From the cell containing the given text, extract its center point as (x, y) coordinate. 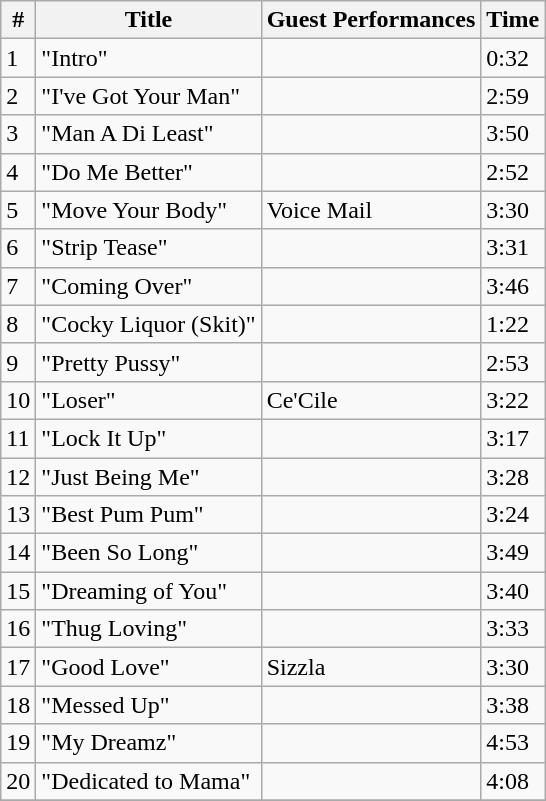
"Pretty Pussy" (148, 362)
"Messed Up" (148, 705)
"I've Got Your Man" (148, 96)
19 (18, 743)
4:08 (513, 781)
Sizzla (371, 667)
"Been So Long" (148, 553)
9 (18, 362)
3:40 (513, 591)
3:38 (513, 705)
"Thug Loving" (148, 629)
3:17 (513, 438)
15 (18, 591)
11 (18, 438)
0:32 (513, 58)
3 (18, 134)
3:24 (513, 515)
4:53 (513, 743)
4 (18, 172)
Guest Performances (371, 20)
"Man A Di Least" (148, 134)
3:31 (513, 248)
Ce'Cile (371, 400)
7 (18, 286)
Voice Mail (371, 210)
2:53 (513, 362)
8 (18, 324)
2 (18, 96)
"Best Pum Pum" (148, 515)
3:28 (513, 477)
"Move Your Body" (148, 210)
"Do Me Better" (148, 172)
17 (18, 667)
Title (148, 20)
10 (18, 400)
"Dedicated to Mama" (148, 781)
6 (18, 248)
"Just Being Me" (148, 477)
3:33 (513, 629)
"Cocky Liquor (Skit)" (148, 324)
3:50 (513, 134)
18 (18, 705)
"Loser" (148, 400)
20 (18, 781)
"Coming Over" (148, 286)
Time (513, 20)
13 (18, 515)
"Dreaming of You" (148, 591)
3:22 (513, 400)
2:52 (513, 172)
5 (18, 210)
1 (18, 58)
2:59 (513, 96)
"Intro" (148, 58)
14 (18, 553)
3:46 (513, 286)
12 (18, 477)
1:22 (513, 324)
"Strip Tease" (148, 248)
3:49 (513, 553)
"Lock It Up" (148, 438)
# (18, 20)
"My Dreamz" (148, 743)
"Good Love" (148, 667)
16 (18, 629)
